Return the (X, Y) coordinate for the center point of the cell that contains the specified text.  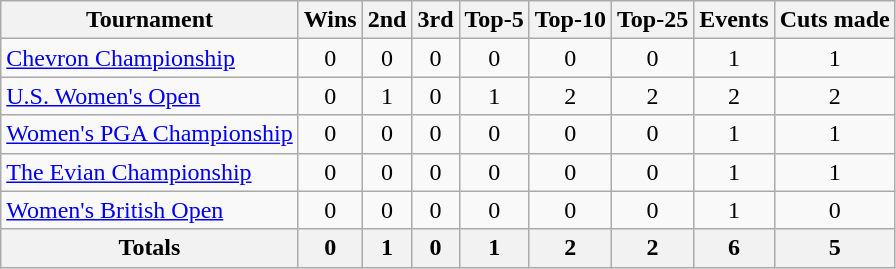
Top-25 (652, 20)
3rd (436, 20)
Totals (150, 248)
Chevron Championship (150, 58)
The Evian Championship (150, 172)
Top-5 (494, 20)
Women's British Open (150, 210)
Top-10 (570, 20)
6 (734, 248)
5 (834, 248)
Cuts made (834, 20)
Events (734, 20)
Wins (330, 20)
Women's PGA Championship (150, 134)
Tournament (150, 20)
U.S. Women's Open (150, 96)
2nd (387, 20)
